Search for the cell housing the specified text and yield its [X, Y] center coordinate. 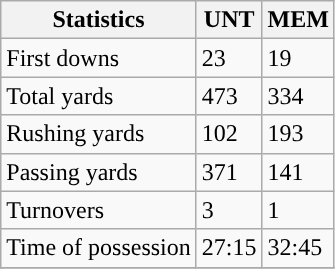
193 [298, 134]
473 [229, 96]
334 [298, 96]
371 [229, 172]
141 [298, 172]
23 [229, 58]
32:45 [298, 248]
102 [229, 134]
Rushing yards [99, 134]
UNT [229, 20]
Time of possession [99, 248]
Turnovers [99, 210]
1 [298, 210]
27:15 [229, 248]
First downs [99, 58]
Total yards [99, 96]
MEM [298, 20]
19 [298, 58]
Passing yards [99, 172]
Statistics [99, 20]
3 [229, 210]
